From the cell containing the given text, extract its center point as [x, y] coordinate. 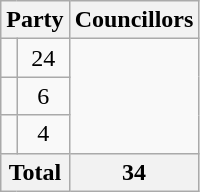
24 [43, 58]
4 [43, 134]
Party [35, 20]
Total [35, 172]
6 [43, 96]
34 [134, 172]
Councillors [134, 20]
